For the text-containing cell, return its midpoint in [x, y] coordinate format. 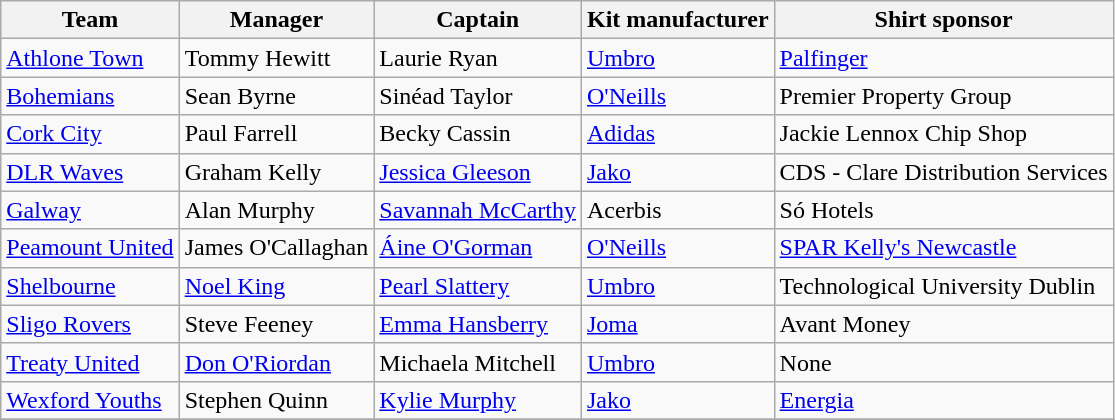
Áine O'Gorman [478, 248]
Acerbis [678, 210]
Emma Hansberry [478, 324]
Team [90, 20]
Shelbourne [90, 286]
Avant Money [944, 324]
Paul Farrell [276, 134]
Pearl Slattery [478, 286]
Laurie Ryan [478, 58]
Becky Cassin [478, 134]
Sean Byrne [276, 96]
Cork City [90, 134]
Alan Murphy [276, 210]
None [944, 362]
James O'Callaghan [276, 248]
Steve Feeney [276, 324]
Joma [678, 324]
Don O'Riordan [276, 362]
Sinéad Taylor [478, 96]
Captain [478, 20]
Adidas [678, 134]
Savannah McCarthy [478, 210]
Michaela Mitchell [478, 362]
Bohemians [90, 96]
Sligo Rovers [90, 324]
Jackie Lennox Chip Shop [944, 134]
Palfinger [944, 58]
DLR Waves [90, 172]
Athlone Town [90, 58]
Galway [90, 210]
Stephen Quinn [276, 400]
CDS - Clare Distribution Services [944, 172]
Kit manufacturer [678, 20]
Energia [944, 400]
Manager [276, 20]
Technological University Dublin [944, 286]
Kylie Murphy [478, 400]
Tommy Hewitt [276, 58]
Jessica Gleeson [478, 172]
Noel King [276, 286]
Só Hotels [944, 210]
Graham Kelly [276, 172]
Shirt sponsor [944, 20]
Treaty United [90, 362]
SPAR Kelly's Newcastle [944, 248]
Premier Property Group [944, 96]
Wexford Youths [90, 400]
Peamount United [90, 248]
